From the cell containing the given text, extract its center point as [X, Y] coordinate. 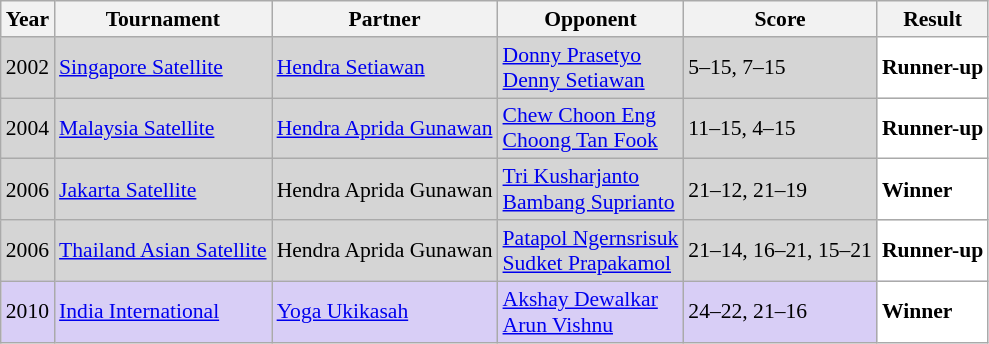
Jakarta Satellite [163, 190]
Patapol Ngernsrisuk Sudket Prapakamol [591, 250]
Tri Kusharjanto Bambang Suprianto [591, 190]
Malaysia Satellite [163, 128]
Result [932, 19]
Yoga Ukikasah [385, 312]
Partner [385, 19]
Tournament [163, 19]
Donny Prasetyo Denny Setiawan [591, 68]
Chew Choon Eng Choong Tan Fook [591, 128]
2004 [28, 128]
21–14, 16–21, 15–21 [780, 250]
2010 [28, 312]
Opponent [591, 19]
5–15, 7–15 [780, 68]
Hendra Setiawan [385, 68]
2002 [28, 68]
Year [28, 19]
Thailand Asian Satellite [163, 250]
11–15, 4–15 [780, 128]
21–12, 21–19 [780, 190]
Akshay Dewalkar Arun Vishnu [591, 312]
24–22, 21–16 [780, 312]
India International [163, 312]
Singapore Satellite [163, 68]
Score [780, 19]
